Locate the cell with the specified text and output its [X, Y] center coordinate. 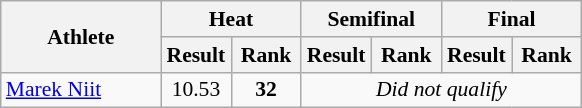
Final [511, 19]
Athlete [81, 36]
Did not qualify [441, 90]
Semifinal [371, 19]
32 [266, 90]
Heat [231, 19]
10.53 [196, 90]
Marek Niit [81, 90]
